Locate the cell with the specified text and output its (X, Y) center coordinate. 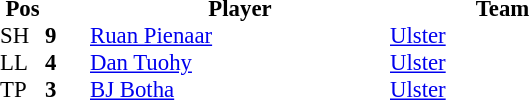
LL (22, 62)
9 (68, 36)
SH (22, 36)
Ruan Pienaar (240, 36)
4 (68, 62)
Dan Tuohy (240, 62)
